For the text-containing cell, return its midpoint in (x, y) coordinate format. 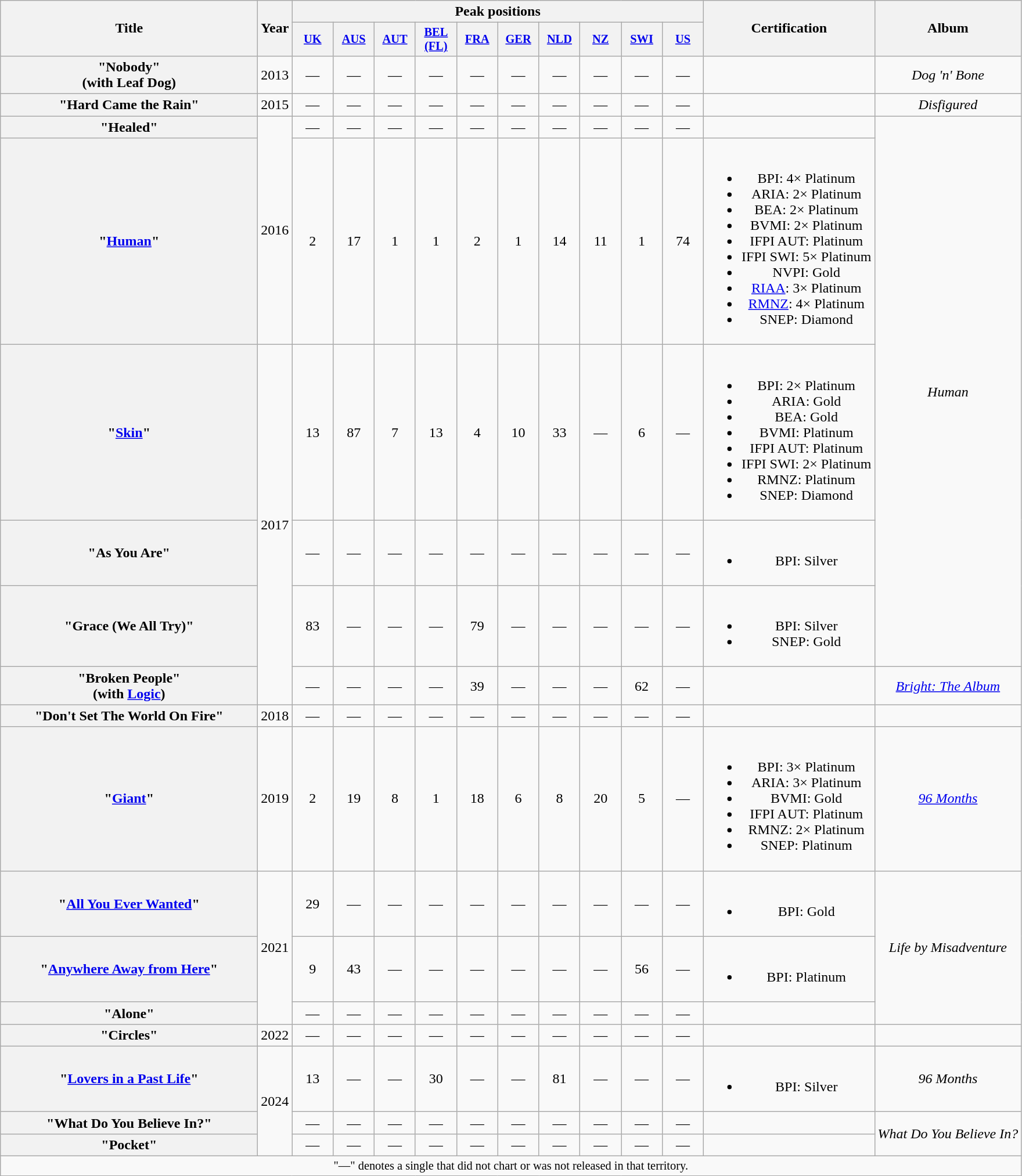
7 (395, 432)
Disfigured (948, 105)
"All You Ever Wanted" (129, 903)
83 (312, 626)
5 (642, 799)
2022 (275, 1035)
Dog 'n' Bone (948, 74)
BPI: 2× PlatinumARIA: GoldBEA: GoldBVMI: PlatinumIFPI AUT: PlatinumIFPI SWI: 2× PlatinumRMNZ: PlatinumSNEP: Diamond (789, 432)
"Lovers in a Past Life" (129, 1078)
39 (477, 686)
NZ (600, 39)
2015 (275, 105)
30 (436, 1078)
"—" denotes a single that did not chart or was not released in that territory. (511, 1166)
UK (312, 39)
81 (560, 1078)
Human (948, 391)
2024 (275, 1101)
20 (600, 799)
Year (275, 28)
SWI (642, 39)
AUS (354, 39)
"As You Are" (129, 553)
"Healed" (129, 127)
2019 (275, 799)
"Grace (We All Try)" (129, 626)
2013 (275, 74)
Life by Misadventure (948, 947)
Album (948, 28)
2016 (275, 230)
FRA (477, 39)
29 (312, 903)
9 (312, 969)
2018 (275, 716)
BEL(FL) (436, 39)
Peak positions (498, 12)
10 (518, 432)
"Alone" (129, 1013)
BPI: Platinum (789, 969)
"Hard Came the Rain" (129, 105)
"Human" (129, 241)
"Circles" (129, 1035)
What Do You Believe In? (948, 1134)
11 (600, 241)
43 (354, 969)
Title (129, 28)
"What Do You Believe In?" (129, 1123)
"Broken People"(with Logic) (129, 686)
87 (354, 432)
18 (477, 799)
AUT (395, 39)
4 (477, 432)
14 (560, 241)
"Giant" (129, 799)
33 (560, 432)
74 (683, 241)
2017 (275, 525)
"Nobody"(with Leaf Dog) (129, 74)
BPI: 3× PlatinumARIA: 3× PlatinumBVMI: GoldIFPI AUT: PlatinumRMNZ: 2× PlatinumSNEP: Platinum (789, 799)
56 (642, 969)
"Don't Set The World On Fire" (129, 716)
2021 (275, 947)
Bright: The Album (948, 686)
US (683, 39)
"Anywhere Away from Here" (129, 969)
"Pocket" (129, 1145)
Certification (789, 28)
17 (354, 241)
NLD (560, 39)
19 (354, 799)
62 (642, 686)
"Skin" (129, 432)
GER (518, 39)
79 (477, 626)
BPI: SilverSNEP: Gold (789, 626)
BPI: Gold (789, 903)
